Capture the cell that displays the provided text and extract its [x, y] central coordinate. 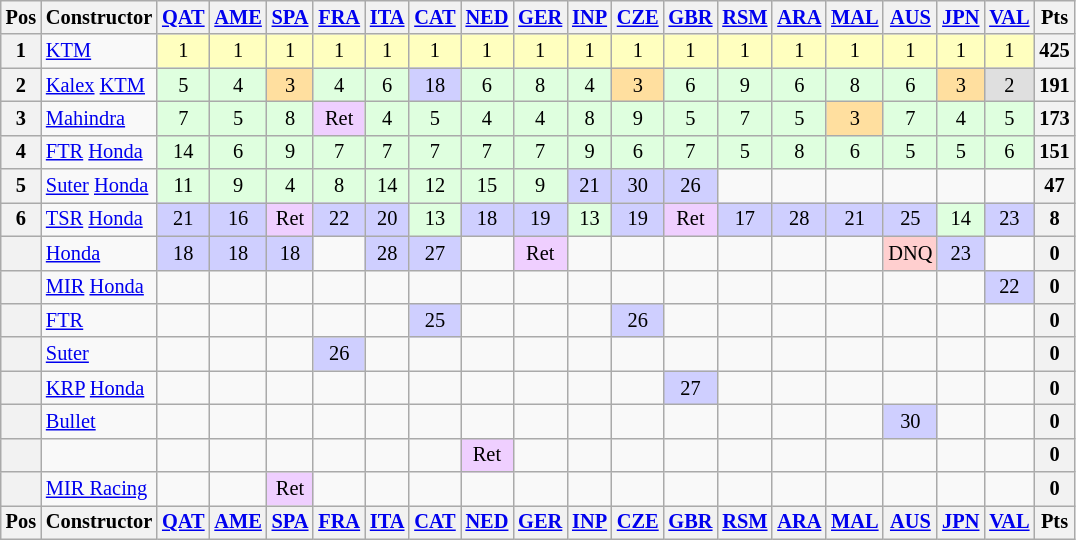
Bullet [99, 421]
17 [744, 219]
FTR [99, 320]
47 [1054, 186]
MIR Racing [99, 489]
MIR Honda [99, 287]
11 [183, 186]
20 [387, 219]
Honda [99, 253]
191 [1054, 85]
DNQ [910, 253]
Suter [99, 354]
425 [1054, 51]
151 [1054, 152]
Mahindra [99, 118]
16 [238, 219]
TSR Honda [99, 219]
KRP Honda [99, 388]
Suter Honda [99, 186]
12 [434, 186]
173 [1054, 118]
FTR Honda [99, 152]
KTM [99, 51]
15 [488, 186]
Kalex KTM [99, 85]
